Output the (X, Y) coordinate of the center of the cell containing the given text.  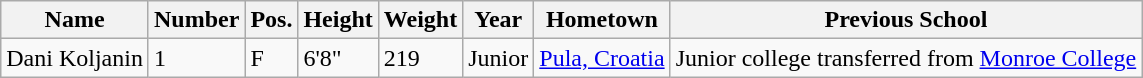
219 (420, 58)
6'8" (338, 58)
Junior (498, 58)
Number (196, 20)
Pula, Croatia (602, 58)
Hometown (602, 20)
F (272, 58)
1 (196, 58)
Previous School (906, 20)
Junior college transferred from Monroe College (906, 58)
Dani Koljanin (75, 58)
Height (338, 20)
Year (498, 20)
Pos. (272, 20)
Weight (420, 20)
Name (75, 20)
